Capture the cell that displays the provided text and extract its (X, Y) central coordinate. 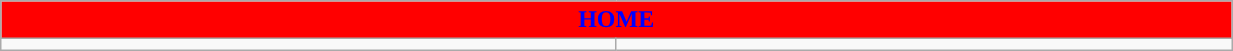
HOME (616, 20)
